Provide the (X, Y) coordinate of the cell's center where the given text is located.  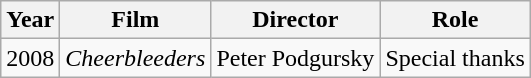
Peter Podgursky (296, 58)
Role (455, 20)
2008 (30, 58)
Film (136, 20)
Special thanks (455, 58)
Director (296, 20)
Cheerbleeders (136, 58)
Year (30, 20)
